Extract the [x, y] coordinate from the center of the cell holding the provided text.  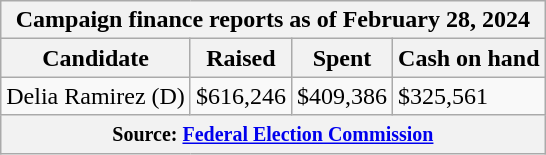
Candidate [96, 58]
Source: Federal Election Commission [273, 134]
Delia Ramirez (D) [96, 96]
Spent [342, 58]
$616,246 [240, 96]
Campaign finance reports as of February 28, 2024 [273, 20]
Cash on hand [469, 58]
$325,561 [469, 96]
$409,386 [342, 96]
Raised [240, 58]
